From the cell containing the given text, extract its center point as (X, Y) coordinate. 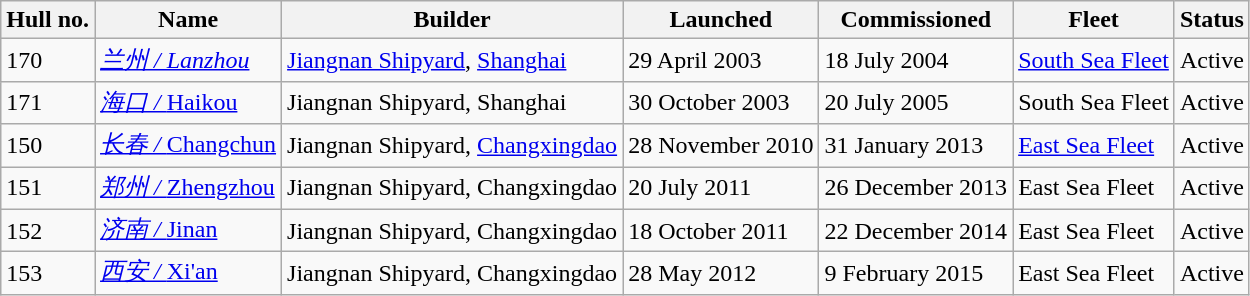
170 (48, 60)
济南 / Jinan (188, 230)
20 July 2011 (721, 188)
22 December 2014 (916, 230)
Status (1212, 20)
18 July 2004 (916, 60)
9 February 2015 (916, 274)
兰州 / Lanzhou (188, 60)
海口 / Haikou (188, 102)
153 (48, 274)
18 October 2011 (721, 230)
28 November 2010 (721, 146)
西安 / Xi'an (188, 274)
152 (48, 230)
Fleet (1094, 20)
Hull no. (48, 20)
Launched (721, 20)
29 April 2003 (721, 60)
171 (48, 102)
Builder (452, 20)
31 January 2013 (916, 146)
26 December 2013 (916, 188)
151 (48, 188)
150 (48, 146)
28 May 2012 (721, 274)
Commissioned (916, 20)
郑州 / Zhengzhou (188, 188)
20 July 2005 (916, 102)
30 October 2003 (721, 102)
Name (188, 20)
长春 / Changchun (188, 146)
